Output the [x, y] coordinate of the center of the cell containing the given text.  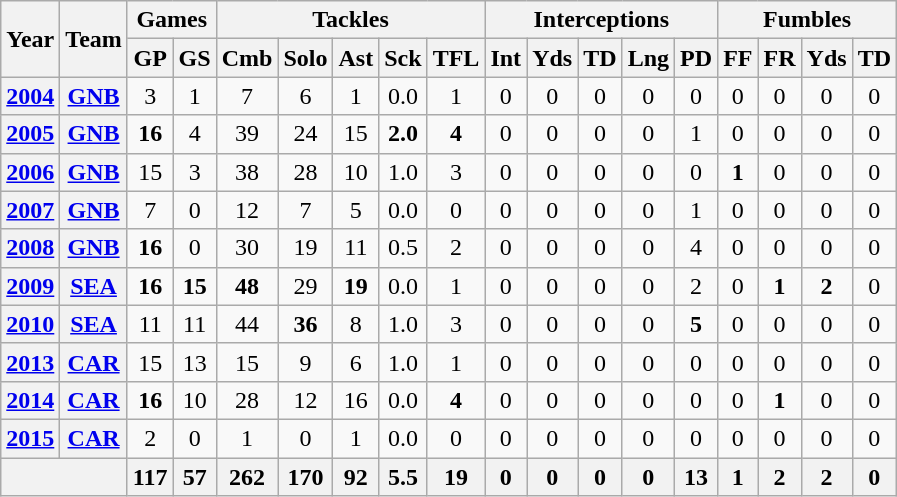
Fumbles [808, 20]
5.5 [403, 477]
2014 [30, 400]
2004 [30, 96]
PD [696, 58]
8 [356, 324]
Int [506, 58]
39 [247, 134]
Ast [356, 58]
170 [306, 477]
Team [94, 39]
30 [247, 248]
24 [306, 134]
Interceptions [602, 20]
9 [306, 362]
38 [247, 172]
2010 [30, 324]
2.0 [403, 134]
57 [194, 477]
44 [247, 324]
92 [356, 477]
GS [194, 58]
2015 [30, 438]
FR [780, 58]
36 [306, 324]
Cmb [247, 58]
GP [150, 58]
48 [247, 286]
FF [738, 58]
Games [172, 20]
Sck [403, 58]
117 [150, 477]
Lng [648, 58]
2007 [30, 210]
2013 [30, 362]
0.5 [403, 248]
2008 [30, 248]
Solo [306, 58]
Tackles [350, 20]
Year [30, 39]
2006 [30, 172]
29 [306, 286]
262 [247, 477]
2009 [30, 286]
2005 [30, 134]
TFL [456, 58]
